Pinpoint the cell where the given text exists, returning its [x, y] midpoint coordinate. 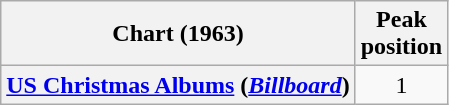
1 [401, 85]
Peakposition [401, 34]
US Christmas Albums (Billboard) [178, 85]
Chart (1963) [178, 34]
